Pinpoint the cell where the given text exists, returning its [X, Y] midpoint coordinate. 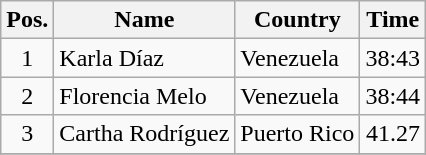
Country [298, 20]
38:44 [393, 96]
Karla Díaz [144, 58]
3 [28, 134]
Puerto Rico [298, 134]
2 [28, 96]
Florencia Melo [144, 96]
Pos. [28, 20]
41.27 [393, 134]
Name [144, 20]
38:43 [393, 58]
Cartha Rodríguez [144, 134]
1 [28, 58]
Time [393, 20]
